Find where the given text appears and provide that cell's center as (x, y) coordinate. 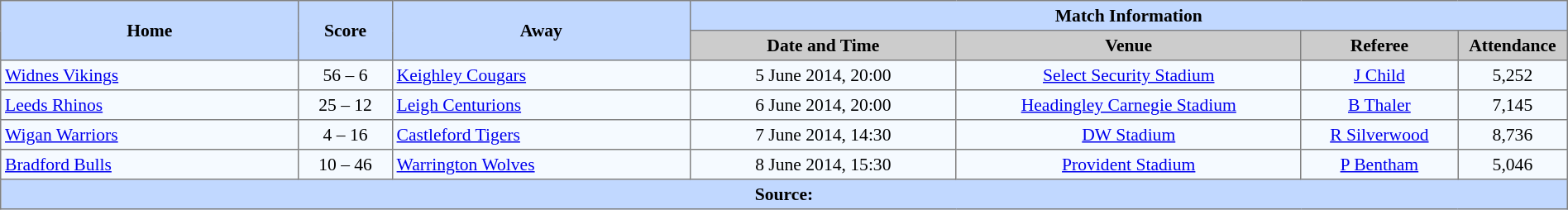
5,252 (1513, 75)
7,145 (1513, 105)
56 – 6 (346, 75)
Keighley Cougars (541, 75)
Widnes Vikings (150, 75)
Castleford Tigers (541, 135)
6 June 2014, 20:00 (823, 105)
Date and Time (823, 45)
Bradford Bulls (150, 165)
Source: (784, 194)
B Thaler (1379, 105)
Score (346, 31)
Warrington Wolves (541, 165)
Headingley Carnegie Stadium (1128, 105)
5,046 (1513, 165)
8 June 2014, 15:30 (823, 165)
Provident Stadium (1128, 165)
Leeds Rhinos (150, 105)
7 June 2014, 14:30 (823, 135)
10 – 46 (346, 165)
Select Security Stadium (1128, 75)
Home (150, 31)
J Child (1379, 75)
P Bentham (1379, 165)
R Silverwood (1379, 135)
Referee (1379, 45)
Attendance (1513, 45)
5 June 2014, 20:00 (823, 75)
25 – 12 (346, 105)
Away (541, 31)
DW Stadium (1128, 135)
Wigan Warriors (150, 135)
Match Information (1128, 16)
8,736 (1513, 135)
Leigh Centurions (541, 105)
4 – 16 (346, 135)
Venue (1128, 45)
